Scan for the cell matching the given text and deliver its (X, Y) coordinate at center. 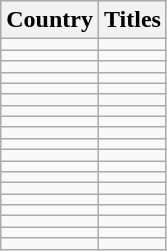
Titles (132, 20)
Country (50, 20)
